Return the (X, Y) coordinate for the center point of the cell that contains the specified text.  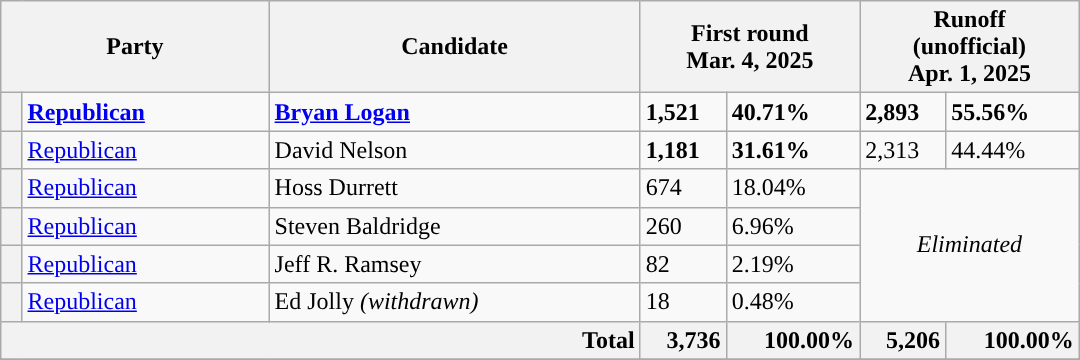
Hoss Durrett (454, 188)
82 (683, 264)
Total (320, 340)
18.04% (793, 188)
18 (683, 302)
Runoff(unofficial)Apr. 1, 2025 (970, 47)
Candidate (454, 47)
3,736 (683, 340)
1,521 (683, 112)
David Nelson (454, 150)
55.56% (1013, 112)
Party (135, 47)
2,313 (903, 150)
44.44% (1013, 150)
31.61% (793, 150)
6.96% (793, 226)
260 (683, 226)
Bryan Logan (454, 112)
5,206 (903, 340)
40.71% (793, 112)
Jeff R. Ramsey (454, 264)
2.19% (793, 264)
Eliminated (970, 245)
First roundMar. 4, 2025 (750, 47)
0.48% (793, 302)
2,893 (903, 112)
Steven Baldridge (454, 226)
Ed Jolly (withdrawn) (454, 302)
1,181 (683, 150)
674 (683, 188)
